Search for the cell housing the specified text and yield its [X, Y] center coordinate. 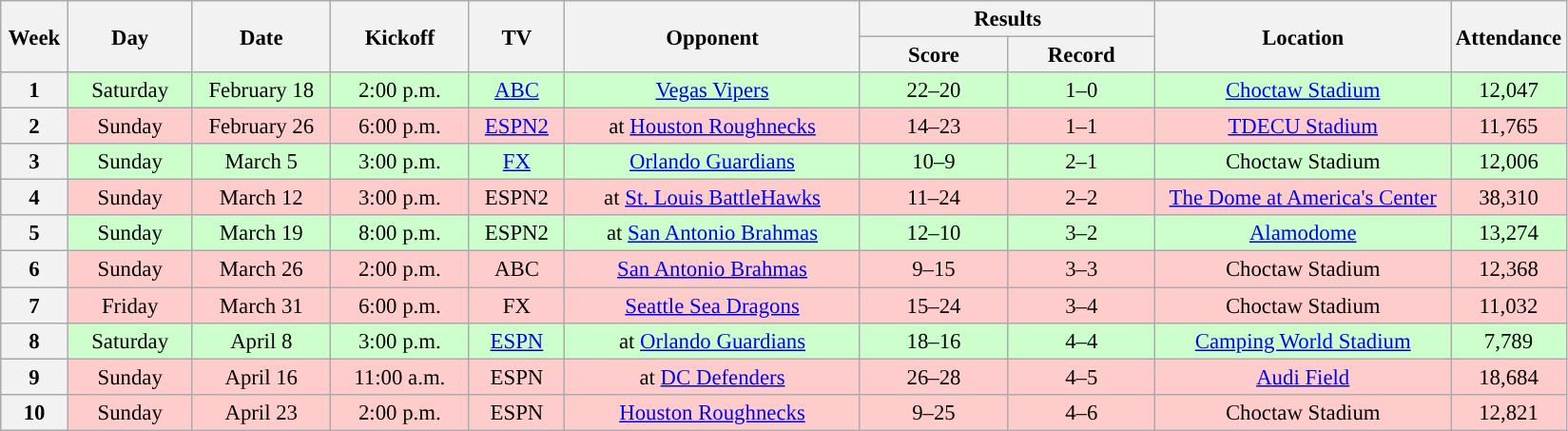
6 [34, 269]
10 [34, 412]
at St. Louis BattleHawks [713, 198]
at DC Defenders [713, 377]
12–10 [934, 233]
2–2 [1082, 198]
The Dome at America's Center [1303, 198]
April 16 [261, 377]
San Antonio Brahmas [713, 269]
at San Antonio Brahmas [713, 233]
Location [1303, 36]
38,310 [1509, 198]
Seattle Sea Dragons [713, 305]
10–9 [934, 162]
March 12 [261, 198]
March 31 [261, 305]
11,765 [1509, 127]
3–4 [1082, 305]
11–24 [934, 198]
Opponent [713, 36]
12,368 [1509, 269]
22–20 [934, 90]
Orlando Guardians [713, 162]
9–25 [934, 412]
9 [34, 377]
at Orlando Guardians [713, 341]
Record [1082, 55]
3–3 [1082, 269]
Score [934, 55]
Alamodome [1303, 233]
April 8 [261, 341]
Results [1008, 19]
Kickoff [400, 36]
Week [34, 36]
3 [34, 162]
1–0 [1082, 90]
Camping World Stadium [1303, 341]
at Houston Roughnecks [713, 127]
4–6 [1082, 412]
Date [261, 36]
March 5 [261, 162]
4–4 [1082, 341]
8:00 p.m. [400, 233]
February 18 [261, 90]
9–15 [934, 269]
18–16 [934, 341]
2 [34, 127]
4–5 [1082, 377]
11,032 [1509, 305]
Attendance [1509, 36]
8 [34, 341]
March 26 [261, 269]
February 26 [261, 127]
Day [129, 36]
March 19 [261, 233]
4 [34, 198]
14–23 [934, 127]
5 [34, 233]
15–24 [934, 305]
April 23 [261, 412]
13,274 [1509, 233]
1–1 [1082, 127]
1 [34, 90]
7 [34, 305]
2–1 [1082, 162]
TDECU Stadium [1303, 127]
Vegas Vipers [713, 90]
26–28 [934, 377]
11:00 a.m. [400, 377]
12,047 [1509, 90]
Friday [129, 305]
3–2 [1082, 233]
12,821 [1509, 412]
Houston Roughnecks [713, 412]
18,684 [1509, 377]
7,789 [1509, 341]
TV [517, 36]
12,006 [1509, 162]
Audi Field [1303, 377]
